Determine the [x, y] coordinate at the center of the cell enclosing the given text.  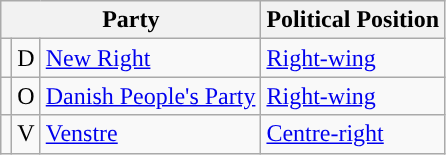
D [26, 58]
New Right [150, 58]
Centre-right [353, 134]
Venstre [150, 134]
O [26, 96]
Party [131, 20]
Danish People's Party [150, 96]
Political Position [353, 20]
V [26, 134]
